Determine the [X, Y] coordinate at the center of the cell enclosing the given text.  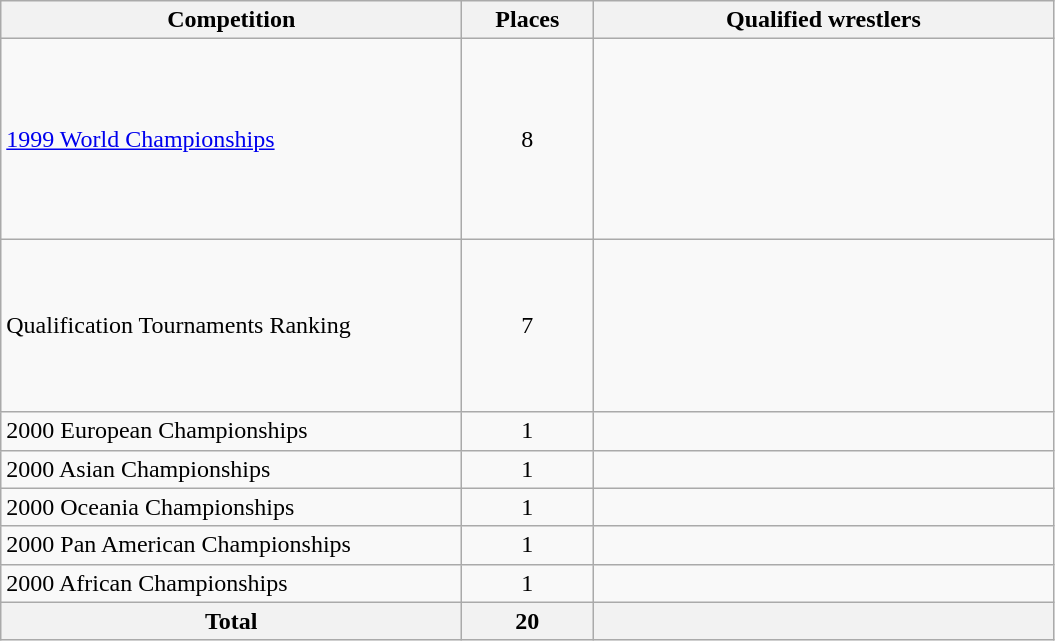
2000 African Championships [232, 583]
Total [232, 621]
2000 Asian Championships [232, 469]
8 [528, 139]
1999 World Championships [232, 139]
7 [528, 326]
2000 Oceania Championships [232, 507]
2000 Pan American Championships [232, 545]
20 [528, 621]
Places [528, 20]
Qualification Tournaments Ranking [232, 326]
Qualified wrestlers [824, 20]
2000 European Championships [232, 431]
Competition [232, 20]
